For the text-containing cell, return its midpoint in (x, y) coordinate format. 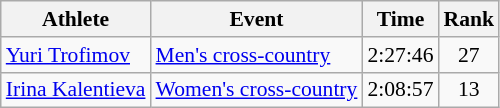
Irina Kalentieva (76, 90)
27 (470, 55)
Time (400, 19)
2:27:46 (400, 55)
Rank (470, 19)
13 (470, 90)
Athlete (76, 19)
Event (257, 19)
Men's cross-country (257, 55)
Women's cross-country (257, 90)
Yuri Trofimov (76, 55)
2:08:57 (400, 90)
